From the cell containing the given text, extract its center point as (x, y) coordinate. 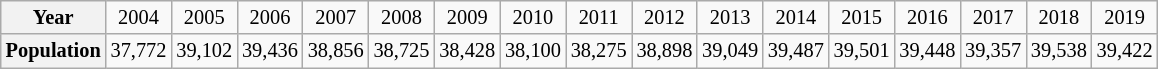
38,898 (665, 51)
38,856 (336, 51)
2014 (796, 17)
39,422 (1125, 51)
39,538 (1059, 51)
39,501 (862, 51)
39,448 (928, 51)
2017 (993, 17)
Year (54, 17)
39,487 (796, 51)
2004 (139, 17)
2006 (270, 17)
38,275 (599, 51)
2011 (599, 17)
2007 (336, 17)
38,100 (533, 51)
2018 (1059, 17)
2005 (204, 17)
38,428 (467, 51)
2013 (730, 17)
2010 (533, 17)
2015 (862, 17)
37,772 (139, 51)
2019 (1125, 17)
39,357 (993, 51)
39,049 (730, 51)
2009 (467, 17)
2008 (402, 17)
2012 (665, 17)
38,725 (402, 51)
39,436 (270, 51)
39,102 (204, 51)
Population (54, 51)
2016 (928, 17)
